Extract the (x, y) coordinate from the center of the cell holding the provided text.  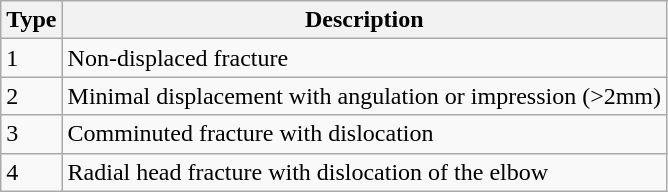
4 (32, 172)
Minimal displacement with angulation or impression (>2mm) (364, 96)
Non-displaced fracture (364, 58)
Comminuted fracture with dislocation (364, 134)
3 (32, 134)
Type (32, 20)
Radial head fracture with dislocation of the elbow (364, 172)
Description (364, 20)
1 (32, 58)
2 (32, 96)
